Identify which cell holds the provided text, then report its (x, y) central coordinate. 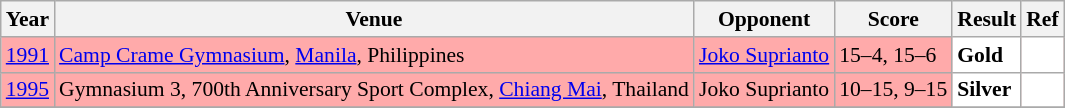
Score (893, 19)
Venue (374, 19)
1991 (28, 55)
10–15, 9–15 (893, 90)
15–4, 15–6 (893, 55)
Result (986, 19)
1995 (28, 90)
Year (28, 19)
Gymnasium 3, 700th Anniversary Sport Complex, Chiang Mai, Thailand (374, 90)
Camp Crame Gymnasium, Manila, Philippines (374, 55)
Ref (1042, 19)
Opponent (764, 19)
Silver (986, 90)
Gold (986, 55)
